Detect which cell encompasses the target text, then output its (x, y) center coordinate. 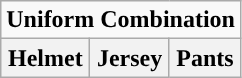
Pants (204, 58)
Jersey (130, 58)
Uniform Combination (121, 20)
Helmet (46, 58)
